Find where the given text appears and provide that cell's center as (x, y) coordinate. 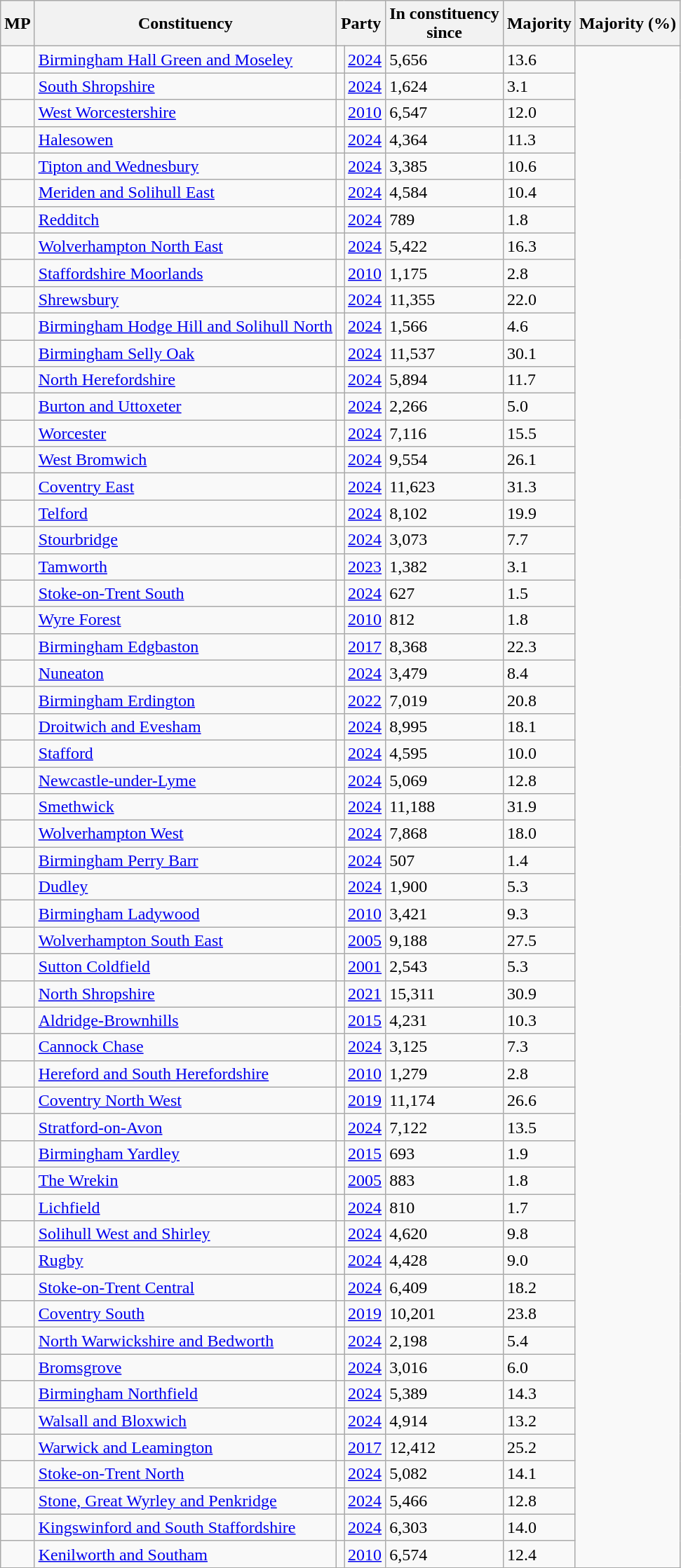
5.4 (539, 1341)
15.5 (539, 433)
Rugby (185, 1261)
West Worcestershire (185, 113)
Tamworth (185, 567)
22.3 (539, 647)
11.3 (539, 140)
Wolverhampton South East (185, 940)
4,620 (445, 1234)
30.1 (539, 353)
10.6 (539, 166)
5,894 (445, 380)
11,188 (445, 807)
1,279 (445, 1074)
8,368 (445, 647)
26.1 (539, 460)
Telford (185, 513)
9.3 (539, 914)
18.0 (539, 834)
North Warwickshire and Bedworth (185, 1341)
10,201 (445, 1314)
6.0 (539, 1367)
9.0 (539, 1261)
1,900 (445, 887)
5,656 (445, 60)
Stafford (185, 753)
Wolverhampton North East (185, 246)
Staffordshire Moorlands (185, 273)
7,019 (445, 700)
5,422 (445, 246)
In constituencysince (445, 24)
18.2 (539, 1287)
1,624 (445, 86)
Coventry North West (185, 1100)
Walsall and Bloxwich (185, 1421)
Coventry East (185, 487)
693 (445, 1154)
Birmingham Ladywood (185, 914)
8,102 (445, 513)
South Shropshire (185, 86)
10.3 (539, 1020)
2,198 (445, 1341)
31.9 (539, 807)
7,122 (445, 1127)
1.9 (539, 1154)
1.4 (539, 860)
12.4 (539, 1554)
Constituency (185, 24)
Solihull West and Shirley (185, 1234)
5.0 (539, 407)
Birmingham Northfield (185, 1394)
26.6 (539, 1100)
2022 (365, 700)
4,428 (445, 1261)
Dudley (185, 887)
22.0 (539, 299)
2001 (365, 967)
12.0 (539, 113)
9,188 (445, 940)
14.1 (539, 1474)
10.4 (539, 193)
Warwick and Leamington (185, 1447)
3,073 (445, 540)
18.1 (539, 726)
8,995 (445, 726)
Stoke-on-Trent South (185, 593)
7,868 (445, 834)
Nuneaton (185, 673)
Bromsgrove (185, 1367)
23.8 (539, 1314)
Burton and Uttoxeter (185, 407)
4,595 (445, 753)
3,016 (445, 1367)
Halesowen (185, 140)
3,125 (445, 1047)
Birmingham Selly Oak (185, 353)
1,566 (445, 326)
Birmingham Erdington (185, 700)
Birmingham Hodge Hill and Solihull North (185, 326)
6,303 (445, 1527)
4.6 (539, 326)
6,574 (445, 1554)
Majority (%) (627, 24)
7.7 (539, 540)
Newcastle-under-Lyme (185, 780)
Redditch (185, 219)
Stourbridge (185, 540)
Stone, Great Wyrley and Penkridge (185, 1501)
North Shropshire (185, 994)
Stoke-on-Trent North (185, 1474)
13.2 (539, 1421)
Birmingham Perry Barr (185, 860)
Droitwich and Evesham (185, 726)
627 (445, 593)
9.8 (539, 1234)
13.5 (539, 1127)
4,364 (445, 140)
3,479 (445, 673)
Stratford-on-Avon (185, 1127)
1.7 (539, 1207)
15,311 (445, 994)
30.9 (539, 994)
Birmingham Edgbaston (185, 647)
2023 (365, 567)
789 (445, 219)
Coventry South (185, 1314)
5,466 (445, 1501)
16.3 (539, 246)
1.5 (539, 593)
31.3 (539, 487)
11,623 (445, 487)
20.8 (539, 700)
19.9 (539, 513)
7.3 (539, 1047)
5,069 (445, 780)
2021 (365, 994)
507 (445, 860)
3,385 (445, 166)
27.5 (539, 940)
The Wrekin (185, 1180)
Wolverhampton West (185, 834)
Hereford and South Herefordshire (185, 1074)
3,421 (445, 914)
5,389 (445, 1394)
Meriden and Solihull East (185, 193)
11.7 (539, 380)
Sutton Coldfield (185, 967)
812 (445, 620)
Cannock Chase (185, 1047)
6,409 (445, 1287)
North Herefordshire (185, 380)
Majority (539, 24)
Worcester (185, 433)
13.6 (539, 60)
2,543 (445, 967)
Lichfield (185, 1207)
1,175 (445, 273)
Aldridge-Brownhills (185, 1020)
4,231 (445, 1020)
Wyre Forest (185, 620)
5,082 (445, 1474)
Tipton and Wednesbury (185, 166)
14.3 (539, 1394)
Shrewsbury (185, 299)
Birmingham Hall Green and Moseley (185, 60)
Party (361, 24)
Stoke-on-Trent Central (185, 1287)
Kenilworth and Southam (185, 1554)
4,584 (445, 193)
West Bromwich (185, 460)
Smethwick (185, 807)
14.0 (539, 1527)
11,537 (445, 353)
Birmingham Yardley (185, 1154)
MP (18, 24)
11,355 (445, 299)
Kingswinford and South Staffordshire (185, 1527)
883 (445, 1180)
10.0 (539, 753)
6,547 (445, 113)
25.2 (539, 1447)
8.4 (539, 673)
810 (445, 1207)
9,554 (445, 460)
2,266 (445, 407)
11,174 (445, 1100)
12,412 (445, 1447)
4,914 (445, 1421)
1,382 (445, 567)
7,116 (445, 433)
